Return the (x, y) coordinate for the center point of the cell that contains the specified text.  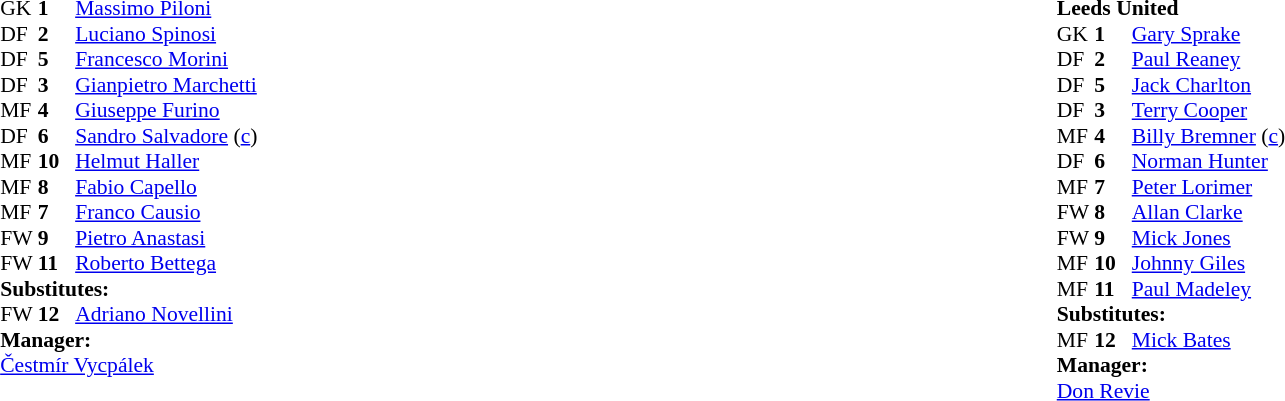
1 (1113, 34)
Norman Hunter (1208, 161)
Franco Causio (166, 213)
Terry Cooper (1208, 111)
Helmut Haller (166, 161)
Giuseppe Furino (166, 111)
Francesco Morini (166, 59)
Luciano Spinosi (166, 34)
Gary Sprake (1208, 34)
Pietro Anastasi (166, 238)
Paul Madeley (1208, 289)
Peter Lorimer (1208, 187)
Gianpietro Marchetti (166, 85)
Paul Reaney (1208, 59)
Fabio Capello (166, 187)
Mick Bates (1208, 340)
Adriano Novellini (166, 315)
GK (1076, 34)
Allan Clarke (1208, 213)
Mick Jones (1208, 238)
Čestmír Vycpálek (128, 365)
Jack Charlton (1208, 85)
Johnny Giles (1208, 263)
Billy Bremner (c) (1208, 136)
Sandro Salvadore (c) (166, 136)
Roberto Bettega (166, 263)
